Find where the given text appears and provide that cell's center as [X, Y] coordinate. 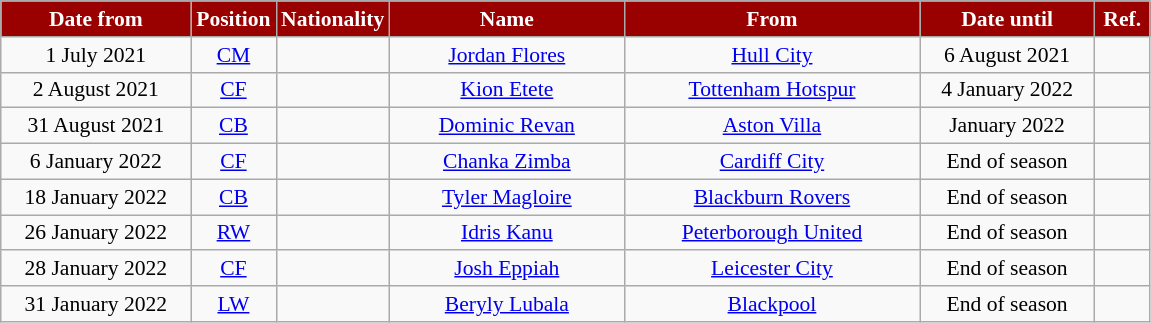
Ref. [1122, 19]
6 January 2022 [96, 162]
Blackpool [772, 304]
Tyler Magloire [506, 197]
6 August 2021 [1008, 55]
Leicester City [772, 269]
January 2022 [1008, 126]
Position [234, 19]
RW [234, 233]
Nationality [332, 19]
CM [234, 55]
Date from [96, 19]
4 January 2022 [1008, 90]
28 January 2022 [96, 269]
2 August 2021 [96, 90]
18 January 2022 [96, 197]
Beryly Lubala [506, 304]
31 August 2021 [96, 126]
Chanka Zimba [506, 162]
31 January 2022 [96, 304]
26 January 2022 [96, 233]
Idris Kanu [506, 233]
1 July 2021 [96, 55]
Tottenham Hotspur [772, 90]
Aston Villa [772, 126]
LW [234, 304]
Date until [1008, 19]
Josh Eppiah [506, 269]
Hull City [772, 55]
Kion Etete [506, 90]
From [772, 19]
Blackburn Rovers [772, 197]
Dominic Revan [506, 126]
Name [506, 19]
Cardiff City [772, 162]
Jordan Flores [506, 55]
Peterborough United [772, 233]
